Extract the (X, Y) coordinate from the center of the cell holding the provided text.  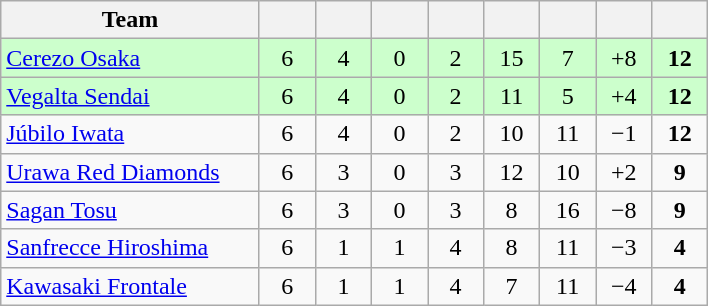
Team (130, 20)
+2 (624, 172)
Júbilo Iwata (130, 134)
Urawa Red Diamonds (130, 172)
Vegalta Sendai (130, 96)
−3 (624, 248)
15 (512, 58)
Cerezo Osaka (130, 58)
−8 (624, 210)
+4 (624, 96)
−1 (624, 134)
Sanfrecce Hiroshima (130, 248)
5 (568, 96)
16 (568, 210)
Sagan Tosu (130, 210)
Kawasaki Frontale (130, 286)
−4 (624, 286)
+8 (624, 58)
